Output the (x, y) coordinate of the center of the cell containing the given text.  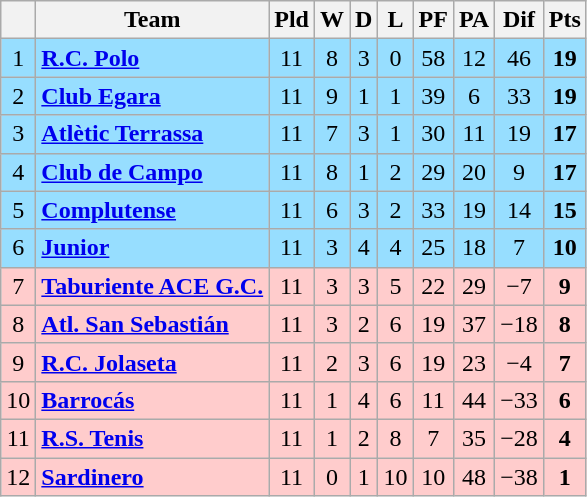
30 (433, 134)
D (364, 20)
46 (520, 58)
PA (474, 20)
18 (474, 248)
39 (433, 96)
R.C. Polo (152, 58)
58 (433, 58)
Atlètic Terrassa (152, 134)
R.S. Tenis (152, 438)
−4 (520, 362)
L (396, 20)
23 (474, 362)
37 (474, 324)
14 (520, 210)
Sardinero (152, 477)
Barrocás (152, 400)
15 (564, 210)
−28 (520, 438)
Dif (520, 20)
48 (474, 477)
Taburiente ACE G.C. (152, 286)
PF (433, 20)
Club de Campo (152, 172)
Pts (564, 20)
−18 (520, 324)
20 (474, 172)
Junior (152, 248)
W (332, 20)
Atl. San Sebastián (152, 324)
35 (474, 438)
25 (433, 248)
Complutense (152, 210)
−38 (520, 477)
Team (152, 20)
22 (433, 286)
−7 (520, 286)
Pld (292, 20)
Club Egara (152, 96)
−33 (520, 400)
44 (474, 400)
R.C. Jolaseta (152, 362)
